Identify which cell holds the provided text, then report its [X, Y] central coordinate. 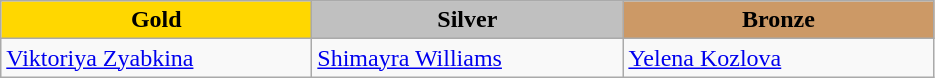
Gold [156, 20]
Bronze [778, 20]
Viktoriya Zyabkina [156, 58]
Shimayra Williams [468, 58]
Yelena Kozlova [778, 58]
Silver [468, 20]
